Return the (x, y) coordinate for the center point of the cell that contains the specified text.  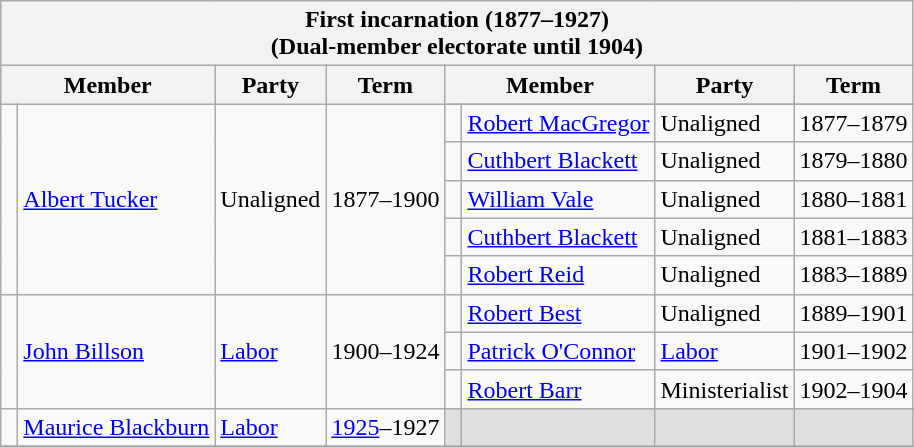
John Billson (116, 351)
Albert Tucker (116, 199)
1877–1879 (854, 123)
1881–1883 (854, 237)
1880–1881 (854, 199)
First incarnation (1877–1927)(Dual-member electorate until 1904) (457, 34)
Robert Barr (558, 389)
William Vale (558, 199)
1901–1902 (854, 351)
Robert Best (558, 313)
Patrick O'Connor (558, 351)
Ministerialist (724, 389)
1925–1927 (386, 427)
1889–1901 (854, 313)
Robert Reid (558, 275)
1877–1900 (386, 199)
Maurice Blackburn (116, 427)
1902–1904 (854, 389)
1900–1924 (386, 351)
1883–1889 (854, 275)
1879–1880 (854, 161)
Robert MacGregor (558, 123)
